Identify which cell holds the provided text, then report its (x, y) central coordinate. 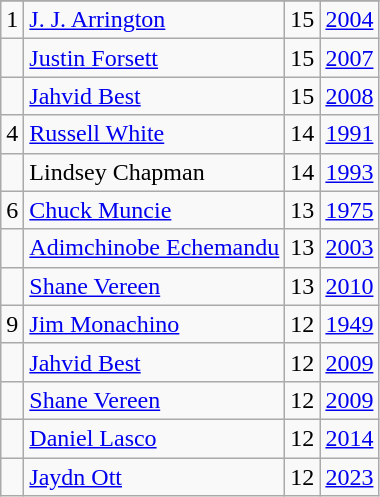
1993 (350, 172)
Jaydn Ott (154, 477)
2003 (350, 248)
J. J. Arrington (154, 20)
1 (12, 20)
1975 (350, 210)
1991 (350, 134)
2023 (350, 477)
2008 (350, 96)
Russell White (154, 134)
2010 (350, 286)
Lindsey Chapman (154, 172)
Daniel Lasco (154, 438)
2007 (350, 58)
4 (12, 134)
Justin Forsett (154, 58)
Chuck Muncie (154, 210)
9 (12, 324)
2014 (350, 438)
Jim Monachino (154, 324)
1949 (350, 324)
6 (12, 210)
2004 (350, 20)
Adimchinobe Echemandu (154, 248)
